Capture the cell that displays the provided text and extract its [X, Y] central coordinate. 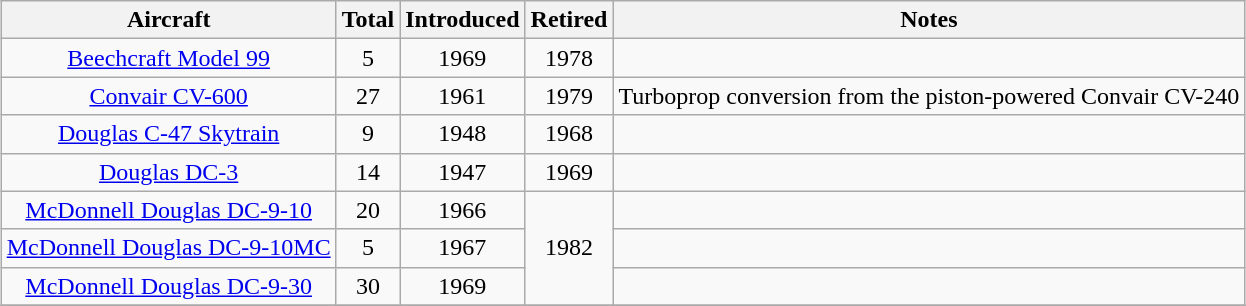
1968 [569, 134]
McDonnell Douglas DC-9-30 [168, 286]
1979 [569, 96]
30 [368, 286]
1982 [569, 248]
14 [368, 172]
1966 [462, 210]
McDonnell Douglas DC-9-10MC [168, 248]
Aircraft [168, 20]
1948 [462, 134]
McDonnell Douglas DC-9-10 [168, 210]
1961 [462, 96]
Retired [569, 20]
9 [368, 134]
1967 [462, 248]
Beechcraft Model 99 [168, 58]
27 [368, 96]
Total [368, 20]
Notes [929, 20]
20 [368, 210]
Douglas C-47 Skytrain [168, 134]
Convair CV-600 [168, 96]
Introduced [462, 20]
1947 [462, 172]
1978 [569, 58]
Douglas DC-3 [168, 172]
Turboprop conversion from the piston-powered Convair CV-240 [929, 96]
